From the cell containing the given text, extract its center point as (X, Y) coordinate. 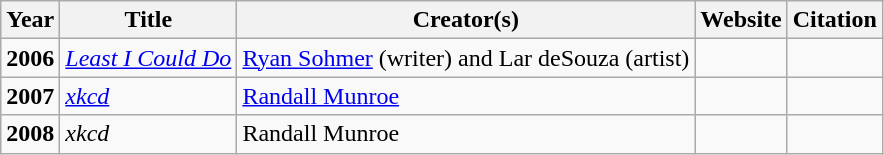
Ryan Sohmer (writer) and Lar deSouza (artist) (466, 58)
2008 (30, 134)
Website (741, 20)
2007 (30, 96)
Year (30, 20)
Creator(s) (466, 20)
Citation (834, 20)
2006 (30, 58)
Least I Could Do (148, 58)
Title (148, 20)
